Output the [X, Y] coordinate of the center of the cell containing the given text.  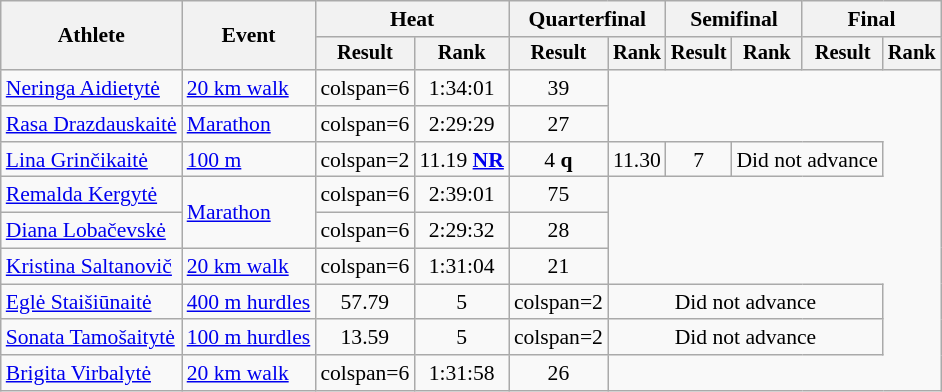
Eglė Staišiūnaitė [92, 302]
57.79 [364, 302]
Event [249, 36]
Athlete [92, 36]
26 [558, 373]
11.19 NR [461, 160]
Lina Grinčikaitė [92, 160]
400 m hurdles [249, 302]
Diana Lobačevskė [92, 231]
1:34:01 [461, 88]
7 [699, 160]
Semifinal [734, 19]
Rasa Drazdauskaitė [92, 124]
Quarterfinal [588, 19]
2:29:29 [461, 124]
Neringa Aidietytė [92, 88]
Final [871, 19]
Kristina Saltanovič [92, 267]
2:29:32 [461, 231]
1:31:04 [461, 267]
2:39:01 [461, 195]
Brigita Virbalytė [92, 373]
1:31:58 [461, 373]
Heat [412, 19]
21 [558, 267]
13.59 [364, 338]
Sonata Tamošaitytė [92, 338]
11.30 [637, 160]
100 m [249, 160]
27 [558, 124]
100 m hurdles [249, 338]
75 [558, 195]
39 [558, 88]
Remalda Kergytė [92, 195]
28 [558, 231]
4 q [558, 160]
